Scan for the cell matching the given text and deliver its (X, Y) coordinate at center. 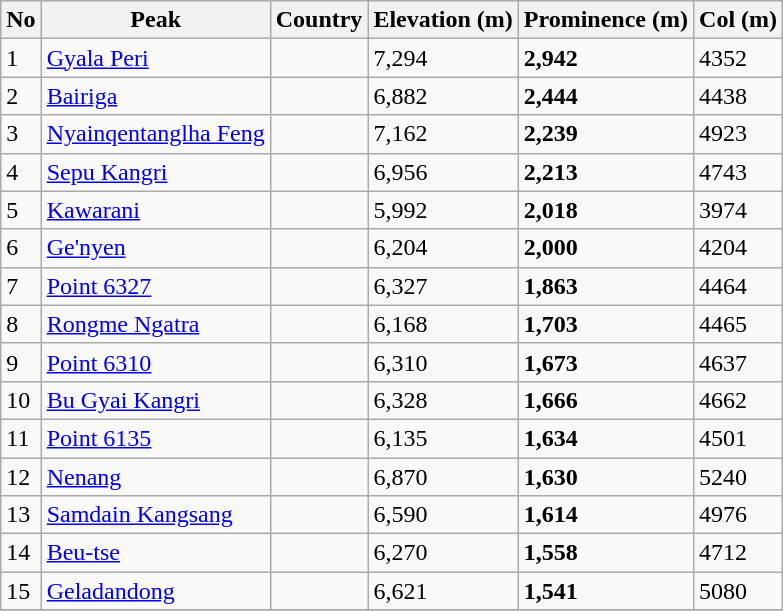
1 (21, 58)
4662 (738, 400)
Kawarani (156, 210)
1,558 (606, 553)
Point 6135 (156, 438)
7,294 (443, 58)
Rongme Ngatra (156, 324)
Point 6310 (156, 362)
6,590 (443, 515)
3 (21, 134)
Elevation (m) (443, 20)
14 (21, 553)
8 (21, 324)
6,956 (443, 172)
6,135 (443, 438)
6,270 (443, 553)
6,621 (443, 591)
4438 (738, 96)
10 (21, 400)
15 (21, 591)
Point 6327 (156, 286)
2,018 (606, 210)
4923 (738, 134)
5,992 (443, 210)
6,204 (443, 248)
4465 (738, 324)
Country (319, 20)
1,634 (606, 438)
Beu-tse (156, 553)
6,328 (443, 400)
1,703 (606, 324)
7 (21, 286)
Bu Gyai Kangri (156, 400)
Peak (156, 20)
2,444 (606, 96)
3974 (738, 210)
1,673 (606, 362)
Gyala Peri (156, 58)
2,000 (606, 248)
4637 (738, 362)
5 (21, 210)
11 (21, 438)
4743 (738, 172)
2,213 (606, 172)
4204 (738, 248)
6,168 (443, 324)
6,327 (443, 286)
2,239 (606, 134)
13 (21, 515)
6 (21, 248)
6,870 (443, 477)
5240 (738, 477)
4464 (738, 286)
4 (21, 172)
1,666 (606, 400)
Nyainqentanglha Feng (156, 134)
Nenang (156, 477)
5080 (738, 591)
1,614 (606, 515)
1,630 (606, 477)
Geladandong (156, 591)
2,942 (606, 58)
Samdain Kangsang (156, 515)
Ge'nyen (156, 248)
Bairiga (156, 96)
4352 (738, 58)
1,541 (606, 591)
1,863 (606, 286)
6,882 (443, 96)
6,310 (443, 362)
4976 (738, 515)
12 (21, 477)
No (21, 20)
4501 (738, 438)
Sepu Kangri (156, 172)
9 (21, 362)
Col (m) (738, 20)
7,162 (443, 134)
2 (21, 96)
Prominence (m) (606, 20)
4712 (738, 553)
